Detect which cell encompasses the target text, then output its (X, Y) center coordinate. 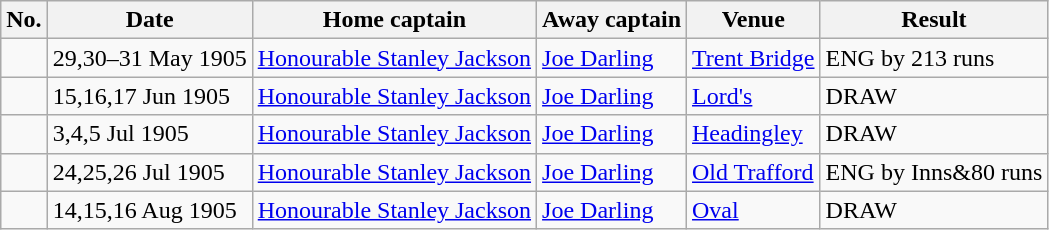
Date (150, 20)
Old Trafford (754, 172)
Result (934, 20)
Venue (754, 20)
ENG by Inns&80 runs (934, 172)
Trent Bridge (754, 58)
15,16,17 Jun 1905 (150, 96)
29,30–31 May 1905 (150, 58)
Home captain (394, 20)
14,15,16 Aug 1905 (150, 210)
Lord's (754, 96)
No. (24, 20)
Oval (754, 210)
Away captain (612, 20)
3,4,5 Jul 1905 (150, 134)
ENG by 213 runs (934, 58)
24,25,26 Jul 1905 (150, 172)
Headingley (754, 134)
